Output the [X, Y] coordinate of the center of the cell containing the given text.  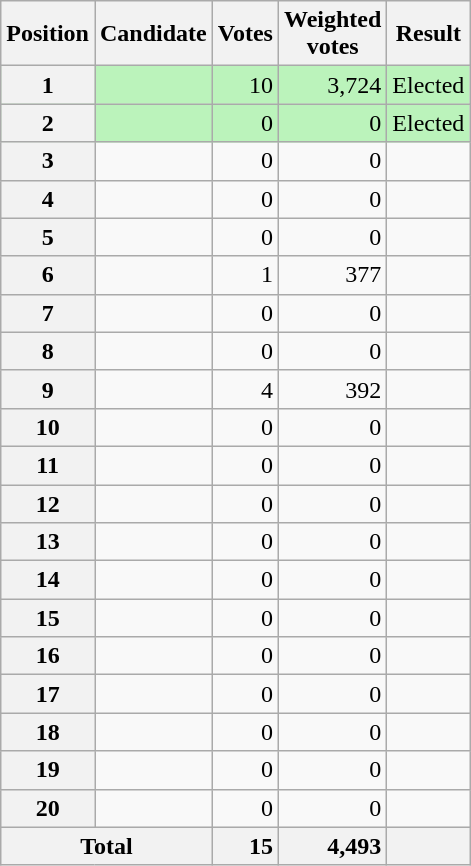
Position [48, 34]
13 [48, 542]
16 [48, 656]
14 [48, 580]
9 [48, 389]
5 [48, 237]
Result [428, 34]
6 [48, 275]
3 [48, 161]
377 [332, 275]
11 [48, 465]
Candidate [153, 34]
20 [48, 808]
Votes [245, 34]
Total [107, 846]
Weightedvotes [332, 34]
7 [48, 313]
392 [332, 389]
17 [48, 694]
2 [48, 123]
19 [48, 770]
3,724 [332, 85]
8 [48, 351]
12 [48, 503]
4,493 [332, 846]
18 [48, 732]
